From the cell containing the given text, extract its center point as [X, Y] coordinate. 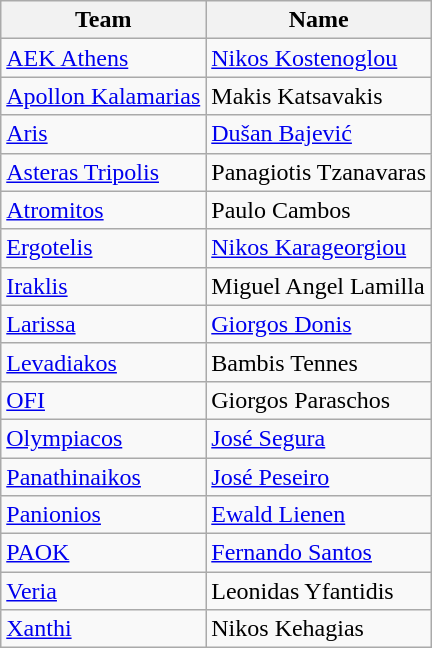
PAOK [104, 553]
Levadiakos [104, 362]
Dušan Bajević [319, 134]
Nikos Karageorgiou [319, 248]
Xanthi [104, 629]
Fernando Santos [319, 553]
Nikos Kostenoglou [319, 58]
Panagiotis Tzanavaras [319, 172]
Name [319, 20]
Olympiacos [104, 438]
Apollon Kalamarias [104, 96]
Panionios [104, 515]
Bambis Tennes [319, 362]
Asteras Tripolis [104, 172]
Atromitos [104, 210]
Iraklis [104, 286]
Aris [104, 134]
Veria [104, 591]
Makis Katsavakis [319, 96]
Giorgos Paraschos [319, 400]
Team [104, 20]
AEK Athens [104, 58]
Miguel Angel Lamilla [319, 286]
José Segura [319, 438]
José Peseiro [319, 477]
Ewald Lienen [319, 515]
Giorgos Donis [319, 324]
Ergotelis [104, 248]
Panathinaikos [104, 477]
Nikos Kehagias [319, 629]
Paulo Cambos [319, 210]
Leonidas Yfantidis [319, 591]
Larissa [104, 324]
OFI [104, 400]
